Identify which cell holds the provided text, then report its [X, Y] central coordinate. 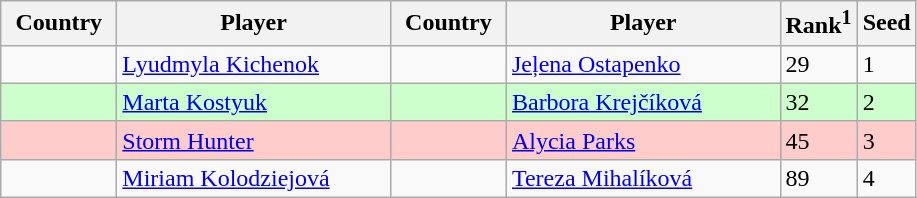
Jeļena Ostapenko [643, 64]
45 [818, 140]
Miriam Kolodziejová [254, 178]
3 [886, 140]
Tereza Mihalíková [643, 178]
29 [818, 64]
32 [818, 102]
Lyudmyla Kichenok [254, 64]
1 [886, 64]
Marta Kostyuk [254, 102]
Barbora Krejčíková [643, 102]
89 [818, 178]
Storm Hunter [254, 140]
2 [886, 102]
Alycia Parks [643, 140]
Rank1 [818, 24]
Seed [886, 24]
4 [886, 178]
